Search for the cell housing the specified text and yield its [x, y] center coordinate. 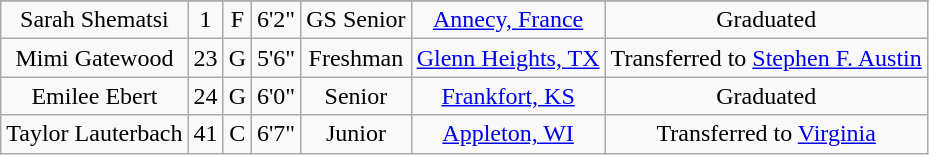
Sarah Shematsi [94, 20]
24 [206, 96]
Mimi Gatewood [94, 58]
1 [206, 20]
F [237, 20]
GS Senior [356, 20]
6'0" [276, 96]
23 [206, 58]
Senior [356, 96]
Annecy, France [508, 20]
Frankfort, KS [508, 96]
Glenn Heights, TX [508, 58]
Freshman [356, 58]
41 [206, 134]
6'2" [276, 20]
Junior [356, 134]
C [237, 134]
5'6" [276, 58]
Taylor Lauterbach [94, 134]
Transferred to Virginia [766, 134]
Emilee Ebert [94, 96]
6'7" [276, 134]
Transferred to Stephen F. Austin [766, 58]
Appleton, WI [508, 134]
